Identify which cell holds the provided text, then report its [X, Y] central coordinate. 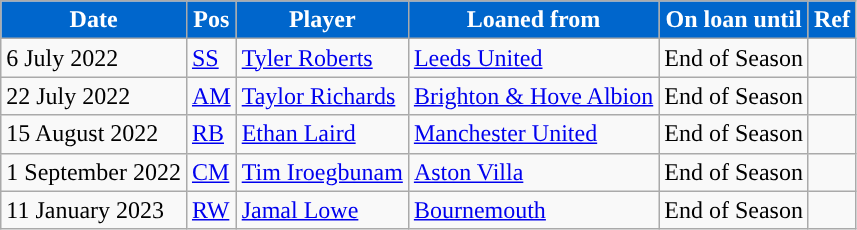
Taylor Richards [322, 96]
Aston Villa [533, 172]
15 August 2022 [94, 134]
Pos [211, 20]
Manchester United [533, 134]
1 September 2022 [94, 172]
SS [211, 58]
Jamal Lowe [322, 210]
On loan until [734, 20]
Player [322, 20]
Ethan Laird [322, 134]
CM [211, 172]
11 January 2023 [94, 210]
Brighton & Hove Albion [533, 96]
6 July 2022 [94, 58]
Ref [832, 20]
Tim Iroegbunam [322, 172]
Date [94, 20]
Bournemouth [533, 210]
Tyler Roberts [322, 58]
RW [211, 210]
AM [211, 96]
Loaned from [533, 20]
RB [211, 134]
22 July 2022 [94, 96]
Leeds United [533, 58]
